Locate the cell with the specified text and output its [X, Y] center coordinate. 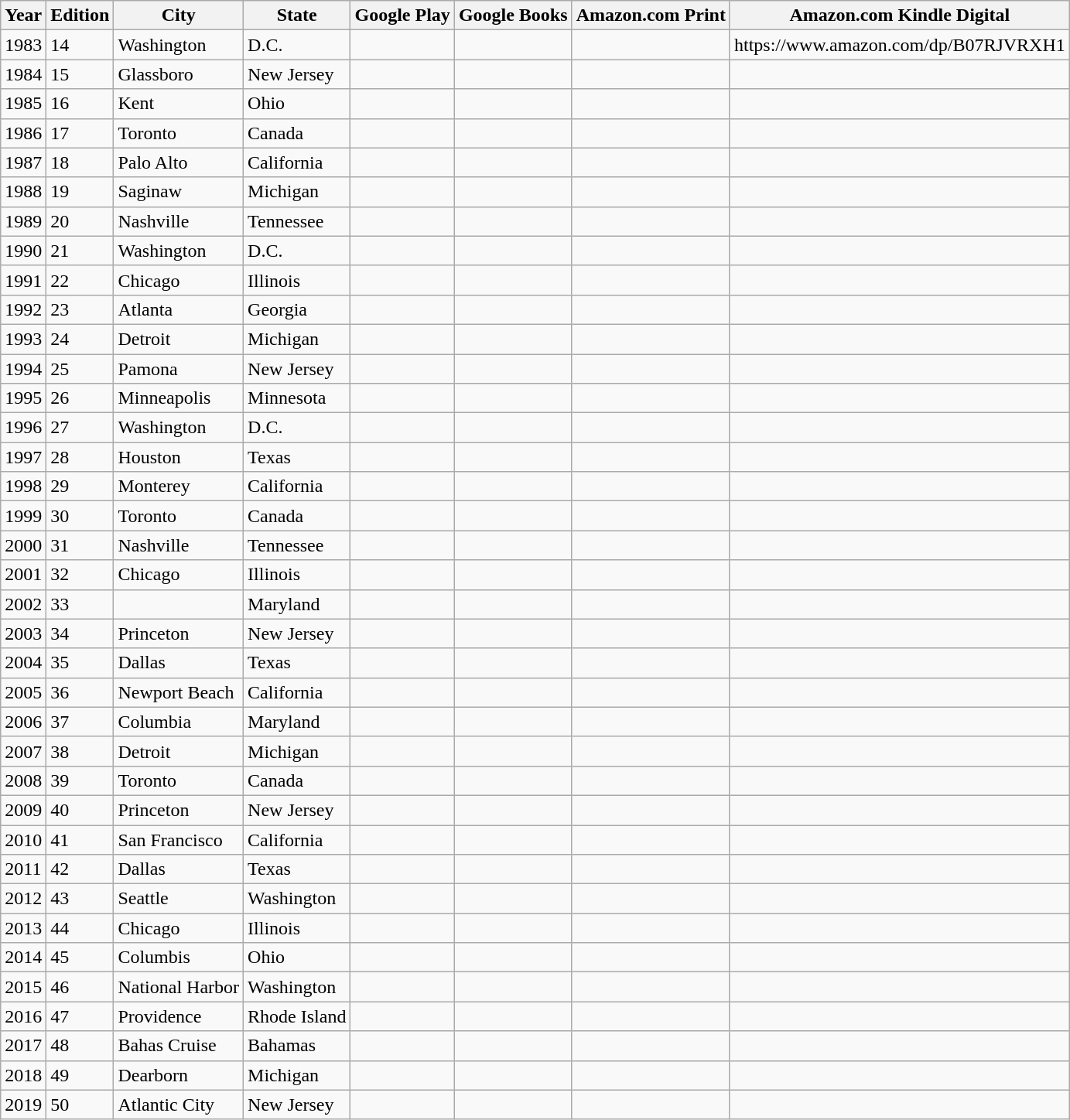
Seattle [179, 899]
2017 [23, 1046]
San Francisco [179, 839]
Minnesota [297, 398]
34 [80, 633]
2006 [23, 722]
45 [80, 958]
43 [80, 899]
Columbia [179, 722]
2011 [23, 869]
Google Books [513, 15]
1985 [23, 104]
1991 [23, 280]
1999 [23, 516]
Newport Beach [179, 692]
46 [80, 987]
27 [80, 428]
35 [80, 663]
21 [80, 251]
16 [80, 104]
1998 [23, 487]
Atlantic City [179, 1105]
1989 [23, 221]
28 [80, 457]
1986 [23, 133]
2010 [23, 839]
48 [80, 1046]
https://www.amazon.com/dp/B07RJVRXH1 [899, 45]
Georgia [297, 309]
18 [80, 162]
2000 [23, 545]
1990 [23, 251]
Palo Alto [179, 162]
1984 [23, 74]
33 [80, 604]
Rhode Island [297, 1016]
2009 [23, 810]
26 [80, 398]
2015 [23, 987]
20 [80, 221]
2019 [23, 1105]
Kent [179, 104]
38 [80, 751]
2012 [23, 899]
44 [80, 928]
2002 [23, 604]
Year [23, 15]
29 [80, 487]
City [179, 15]
Google Play [402, 15]
Edition [80, 15]
22 [80, 280]
2018 [23, 1075]
1993 [23, 339]
15 [80, 74]
2003 [23, 633]
31 [80, 545]
2008 [23, 780]
50 [80, 1105]
Atlanta [179, 309]
1995 [23, 398]
19 [80, 192]
42 [80, 869]
1997 [23, 457]
Columbis [179, 958]
23 [80, 309]
Amazon.com Kindle Digital [899, 15]
Houston [179, 457]
37 [80, 722]
Glassboro [179, 74]
2007 [23, 751]
14 [80, 45]
2014 [23, 958]
Bahamas [297, 1046]
Amazon.com Print [651, 15]
2005 [23, 692]
2013 [23, 928]
39 [80, 780]
National Harbor [179, 987]
2016 [23, 1016]
1994 [23, 369]
47 [80, 1016]
41 [80, 839]
Dearborn [179, 1075]
Providence [179, 1016]
24 [80, 339]
1992 [23, 309]
1988 [23, 192]
36 [80, 692]
1983 [23, 45]
Bahas Cruise [179, 1046]
1987 [23, 162]
Minneapolis [179, 398]
49 [80, 1075]
30 [80, 516]
Saginaw [179, 192]
17 [80, 133]
State [297, 15]
Pamona [179, 369]
2004 [23, 663]
25 [80, 369]
32 [80, 575]
Monterey [179, 487]
2001 [23, 575]
40 [80, 810]
1996 [23, 428]
